Pinpoint the cell where the given text exists, returning its (x, y) midpoint coordinate. 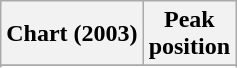
Peakposition (189, 34)
Chart (2003) (72, 34)
